Determine the [X, Y] coordinate at the center of the cell enclosing the given text.  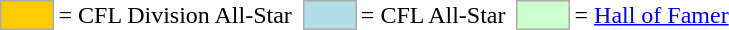
= CFL All-Star [433, 15]
= CFL Division All-Star [175, 15]
